Return the [x, y] coordinate for the center point of the cell that contains the specified text.  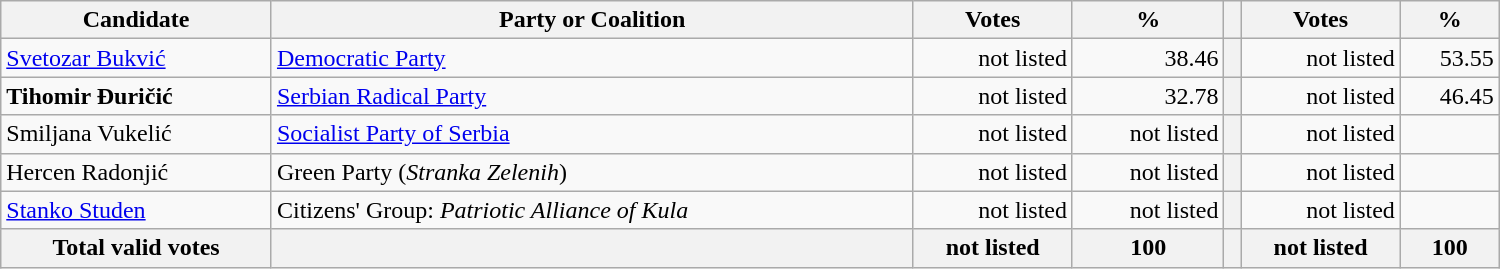
Democratic Party [592, 58]
53.55 [1450, 58]
Svetozar Bukvić [136, 58]
Serbian Radical Party [592, 96]
Stanko Studen [136, 210]
Candidate [136, 20]
Smiljana Vukelić [136, 134]
Tihomir Đuričić [136, 96]
32.78 [1148, 96]
Socialist Party of Serbia [592, 134]
38.46 [1148, 58]
46.45 [1450, 96]
Green Party (Stranka Zelenih) [592, 172]
Hercen Radonjić [136, 172]
Total valid votes [136, 248]
Party or Coalition [592, 20]
Citizens' Group: Patriotic Alliance of Kula [592, 210]
